From the cell containing the given text, extract its center point as [X, Y] coordinate. 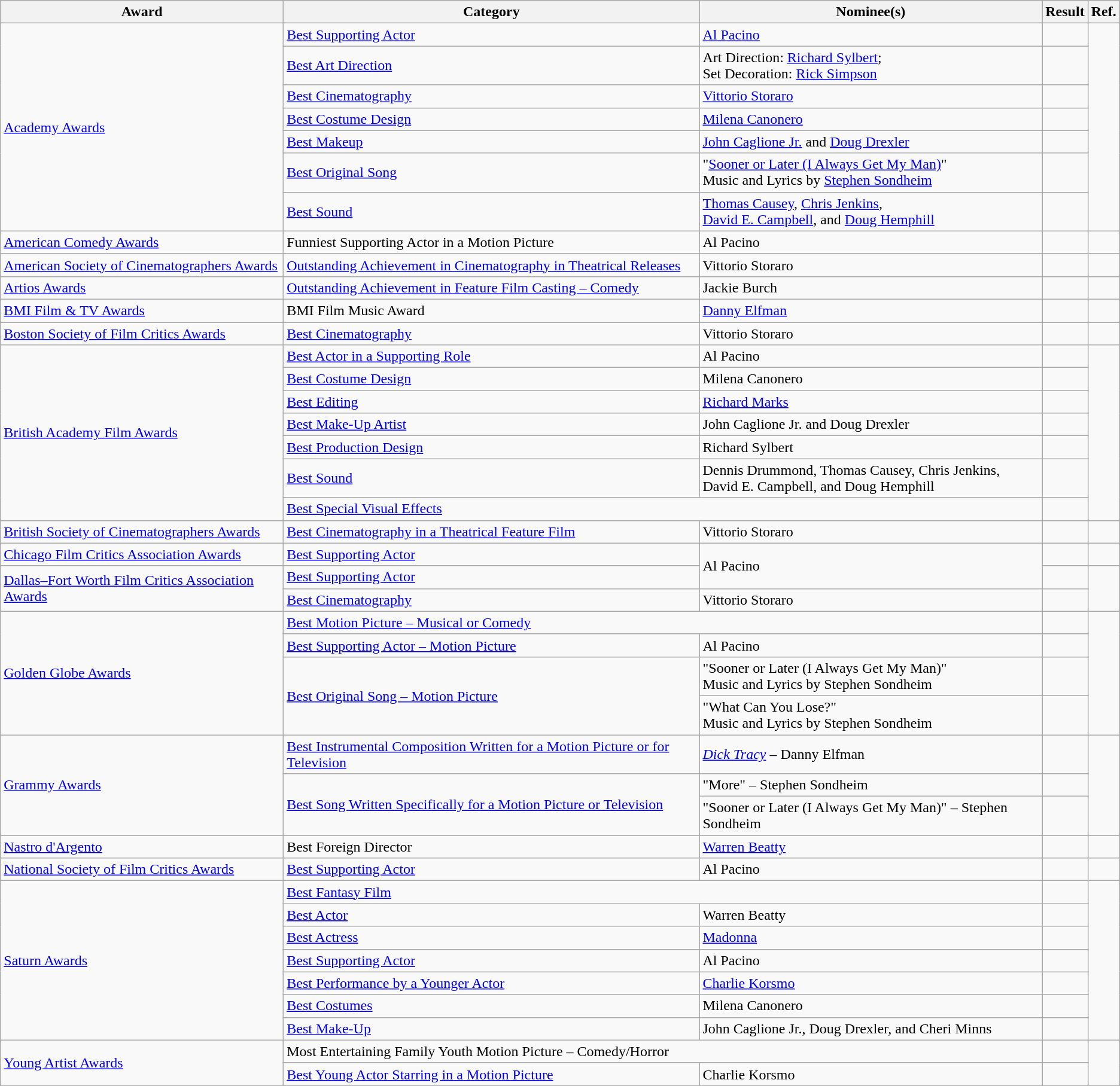
Result [1065, 12]
Academy Awards [142, 127]
Best Foreign Director [492, 847]
Dick Tracy – Danny Elfman [871, 754]
Best Makeup [492, 142]
"What Can You Lose?" Music and Lyrics by Stephen Sondheim [871, 715]
Best Make-Up Artist [492, 425]
John Caglione Jr., Doug Drexler, and Cheri Minns [871, 1029]
Best Performance by a Younger Actor [492, 983]
Nastro d'Argento [142, 847]
Best Special Visual Effects [663, 509]
Ref. [1103, 12]
Best Actress [492, 938]
British Academy Film Awards [142, 433]
Art Direction: Richard Sylbert; Set Decoration: Rick Simpson [871, 66]
Best Cinematography in a Theatrical Feature Film [492, 532]
Nominee(s) [871, 12]
Richard Marks [871, 402]
Best Young Actor Starring in a Motion Picture [492, 1074]
Most Entertaining Family Youth Motion Picture – Comedy/Horror [663, 1051]
Golden Globe Awards [142, 673]
Best Actor in a Supporting Role [492, 356]
Funniest Supporting Actor in a Motion Picture [492, 242]
Boston Society of Film Critics Awards [142, 333]
Best Editing [492, 402]
Best Song Written Specifically for a Motion Picture or Television [492, 805]
Dallas–Fort Worth Film Critics Association Awards [142, 588]
Best Supporting Actor – Motion Picture [492, 645]
Jackie Burch [871, 288]
Grammy Awards [142, 785]
Dennis Drummond, Thomas Causey, Chris Jenkins, David E. Campbell, and Doug Hemphill [871, 478]
Outstanding Achievement in Feature Film Casting – Comedy [492, 288]
Artios Awards [142, 288]
National Society of Film Critics Awards [142, 870]
Best Instrumental Composition Written for a Motion Picture or for Television [492, 754]
Richard Sylbert [871, 447]
Thomas Causey, Chris Jenkins, David E. Campbell, and Doug Hemphill [871, 212]
Best Production Design [492, 447]
American Comedy Awards [142, 242]
Madonna [871, 938]
Best Costumes [492, 1006]
Best Motion Picture – Musical or Comedy [663, 623]
Outstanding Achievement in Cinematography in Theatrical Releases [492, 265]
Best Make-Up [492, 1029]
Best Fantasy Film [663, 892]
BMI Film & TV Awards [142, 310]
Danny Elfman [871, 310]
"More" – Stephen Sondheim [871, 785]
"Sooner or Later (I Always Get My Man)" – Stephen Sondheim [871, 816]
Young Artist Awards [142, 1063]
Saturn Awards [142, 960]
American Society of Cinematographers Awards [142, 265]
Best Art Direction [492, 66]
Chicago Film Critics Association Awards [142, 554]
Best Actor [492, 915]
Category [492, 12]
BMI Film Music Award [492, 310]
Best Original Song – Motion Picture [492, 695]
Best Original Song [492, 172]
British Society of Cinematographers Awards [142, 532]
Award [142, 12]
